Find where the given text appears and provide that cell's center as (x, y) coordinate. 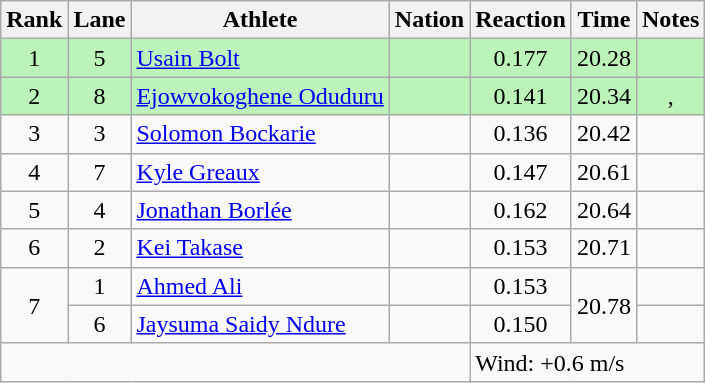
0.162 (521, 210)
20.78 (604, 305)
20.42 (604, 134)
0.147 (521, 172)
8 (100, 96)
Nation (429, 20)
20.61 (604, 172)
0.150 (521, 324)
0.177 (521, 58)
Reaction (521, 20)
Notes (670, 20)
Jaysuma Saidy Ndure (260, 324)
Ahmed Ali (260, 286)
, (670, 96)
0.141 (521, 96)
Ejowvokoghene Oduduru (260, 96)
Kyle Greaux (260, 172)
Athlete (260, 20)
Usain Bolt (260, 58)
Solomon Bockarie (260, 134)
20.28 (604, 58)
Kei Takase (260, 248)
Rank (34, 20)
20.64 (604, 210)
Wind: +0.6 m/s (588, 362)
Time (604, 20)
Lane (100, 20)
20.34 (604, 96)
0.136 (521, 134)
20.71 (604, 248)
Jonathan Borlée (260, 210)
